From the cell containing the given text, extract its center point as [X, Y] coordinate. 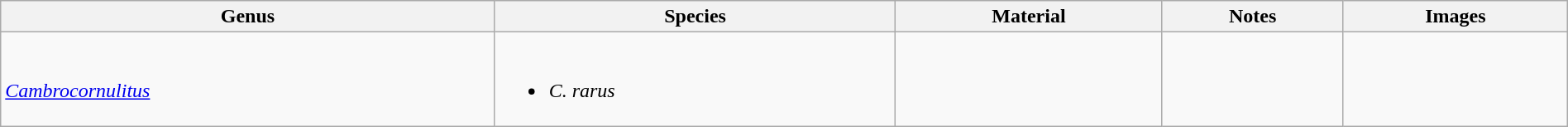
Notes [1252, 17]
Material [1029, 17]
Genus [248, 17]
Cambrocornulitus [248, 80]
Species [695, 17]
C. rarus [695, 80]
Images [1456, 17]
